Detect which cell encompasses the target text, then output its [X, Y] center coordinate. 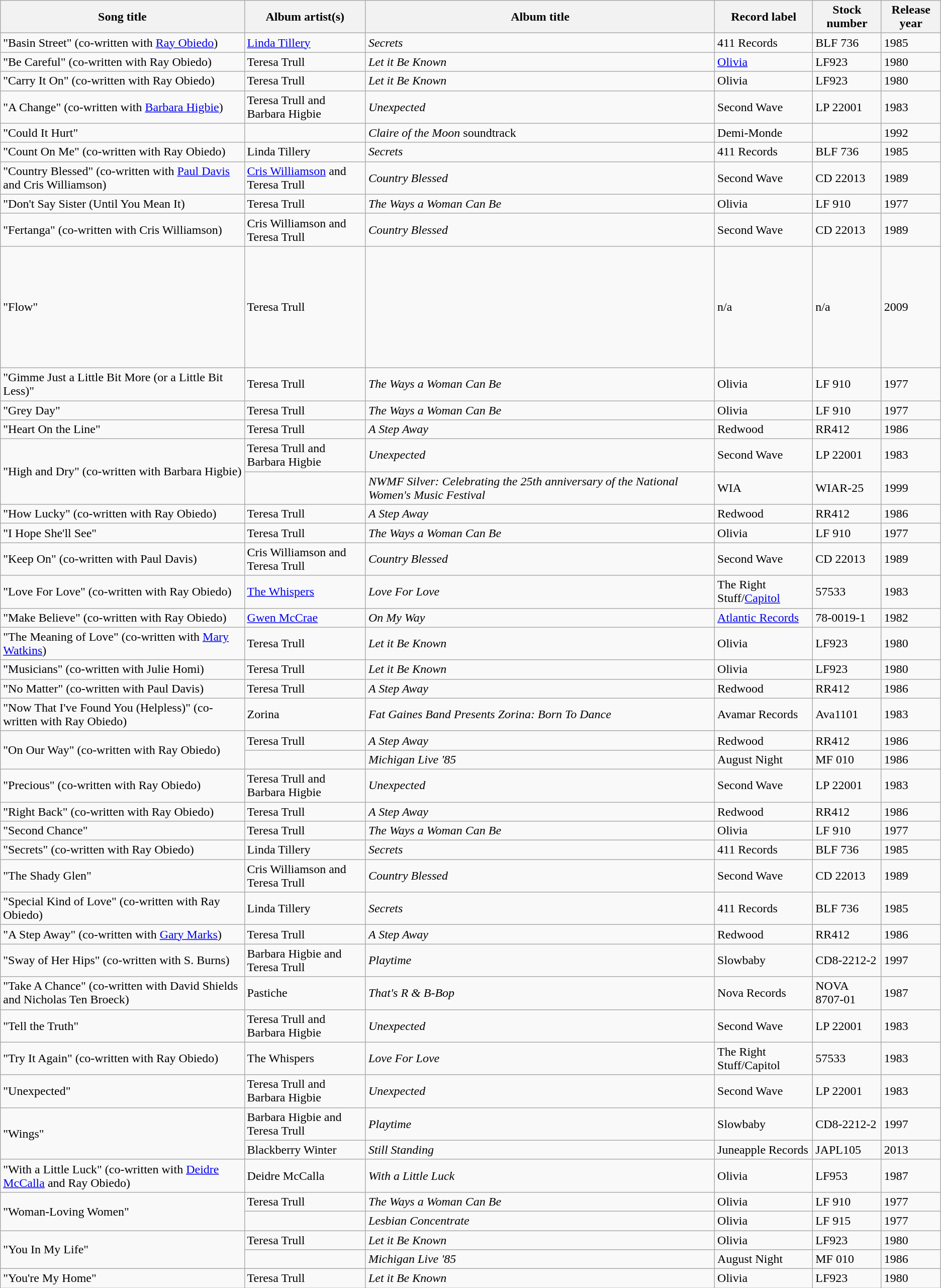
"Carry It On" (co-written with Ray Obiedo) [123, 81]
"Wings" [123, 1134]
On My Way [540, 618]
"No Matter" (co-written with Paul Davis) [123, 689]
"Tell the Truth" [123, 1026]
2013 [911, 1150]
"Don't Say Sister (Until You Mean It) [123, 204]
"Unexpected" [123, 1091]
WIAR-25 [847, 488]
"Musicians" (co-written with Julie Homi) [123, 669]
Release year [911, 17]
Ava1101 [847, 714]
2009 [911, 307]
"Love For Love" (co-written with Ray Obiedo) [123, 591]
Deidre McCalla [305, 1176]
"Special Kind of Love" (co-written with Ray Obiedo) [123, 908]
"Sway of Her Hips" (co-written with S. Burns) [123, 961]
NWMF Silver: Celebrating the 25th anniversary of the National Women's Music Festival [540, 488]
Album artist(s) [305, 17]
"I Hope She'll See" [123, 533]
Pastiche [305, 993]
Nova Records [764, 993]
LF953 [847, 1176]
"You In My Life" [123, 1249]
Blackberry Winter [305, 1150]
"Could It Hurt" [123, 133]
"Heart On the Line" [123, 430]
"Right Back" (co-written with Ray Obiedo) [123, 811]
Record label [764, 17]
LF 915 [847, 1221]
That's R & B-Bop [540, 993]
"The Meaning of Love" (co-written with Mary Watkins) [123, 644]
"Precious" (co-written with Ray Obiedo) [123, 786]
"Woman-Loving Women" [123, 1211]
Juneapple Records [764, 1150]
Fat Gaines Band Presents Zorina: Born To Dance [540, 714]
JAPL105 [847, 1150]
"Secrets" (co-written with Ray Obiedo) [123, 850]
1992 [911, 133]
Still Standing [540, 1150]
Gwen McCrae [305, 618]
"Be Careful" (co-written with Ray Obiedo) [123, 62]
Atlantic Records [764, 618]
"A Change" (co-written with Barbara Higbie) [123, 107]
Avamar Records [764, 714]
"Make Believe" (co-written with Ray Obiedo) [123, 618]
"High and Dry" (co-written with Barbara Higbie) [123, 472]
"With a Little Luck" (co-written with Deidre McCalla and Ray Obiedo) [123, 1176]
1999 [911, 488]
Lesbian Concentrate [540, 1221]
"Now That I've Found You (Helpless)" (co-written with Ray Obiedo) [123, 714]
"The Shady Glen" [123, 876]
"Basin Street" (co-written with Ray Obiedo) [123, 43]
"A Step Away" (co-written with Gary Marks) [123, 934]
"Grey Day" [123, 410]
Claire of the Moon soundtrack [540, 133]
With a Little Luck [540, 1176]
Stock number [847, 17]
"Flow" [123, 307]
NOVA 8707-01 [847, 993]
"Count On Me" (co-written with Ray Obiedo) [123, 152]
"How Lucky" (co-written with Ray Obiedo) [123, 514]
78-0019-1 [847, 618]
"Keep On" (co-written with Paul Davis) [123, 559]
Demi-Monde [764, 133]
"Second Chance" [123, 831]
1982 [911, 618]
"Fertanga" (co-written with Cris Williamson) [123, 229]
"Take A Chance" (co-written with David Shields and Nicholas Ten Broeck) [123, 993]
"Gimme Just a Little Bit More (or a Little Bit Less)" [123, 384]
"You're My Home" [123, 1278]
Song title [123, 17]
"Try It Again" (co-written with Ray Obiedo) [123, 1058]
WIA [764, 488]
Zorina [305, 714]
Album title [540, 17]
"Country Blessed" (co-written with Paul Davis and Cris Williamson) [123, 178]
"On Our Way" (co-written with Ray Obiedo) [123, 750]
